Pinpoint the cell where the given text exists, returning its (X, Y) midpoint coordinate. 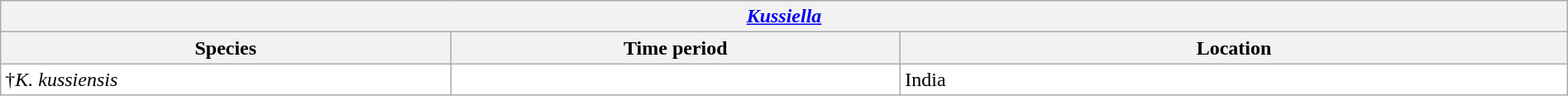
Time period (676, 48)
†K. kussiensis (226, 79)
Species (226, 48)
India (1234, 79)
Location (1234, 48)
Kussiella (784, 17)
